Locate the cell with the specified text and output its (x, y) center coordinate. 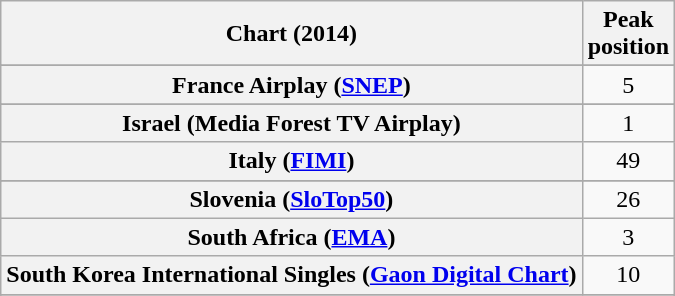
3 (628, 237)
5 (628, 85)
Italy (FIMI) (292, 161)
Slovenia (SloTop50) (292, 199)
10 (628, 275)
49 (628, 161)
1 (628, 123)
Peakposition (628, 34)
26 (628, 199)
France Airplay (SNEP) (292, 85)
South Korea International Singles (Gaon Digital Chart) (292, 275)
Israel (Media Forest TV Airplay) (292, 123)
South Africa (EMA) (292, 237)
Chart (2014) (292, 34)
